Identify which cell holds the provided text, then report its (X, Y) central coordinate. 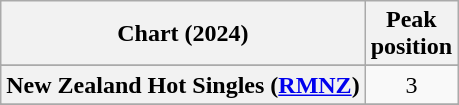
Chart (2024) (183, 34)
Peakposition (411, 34)
New Zealand Hot Singles (RMNZ) (183, 85)
3 (411, 85)
